Detect which cell encompasses the target text, then output its (x, y) center coordinate. 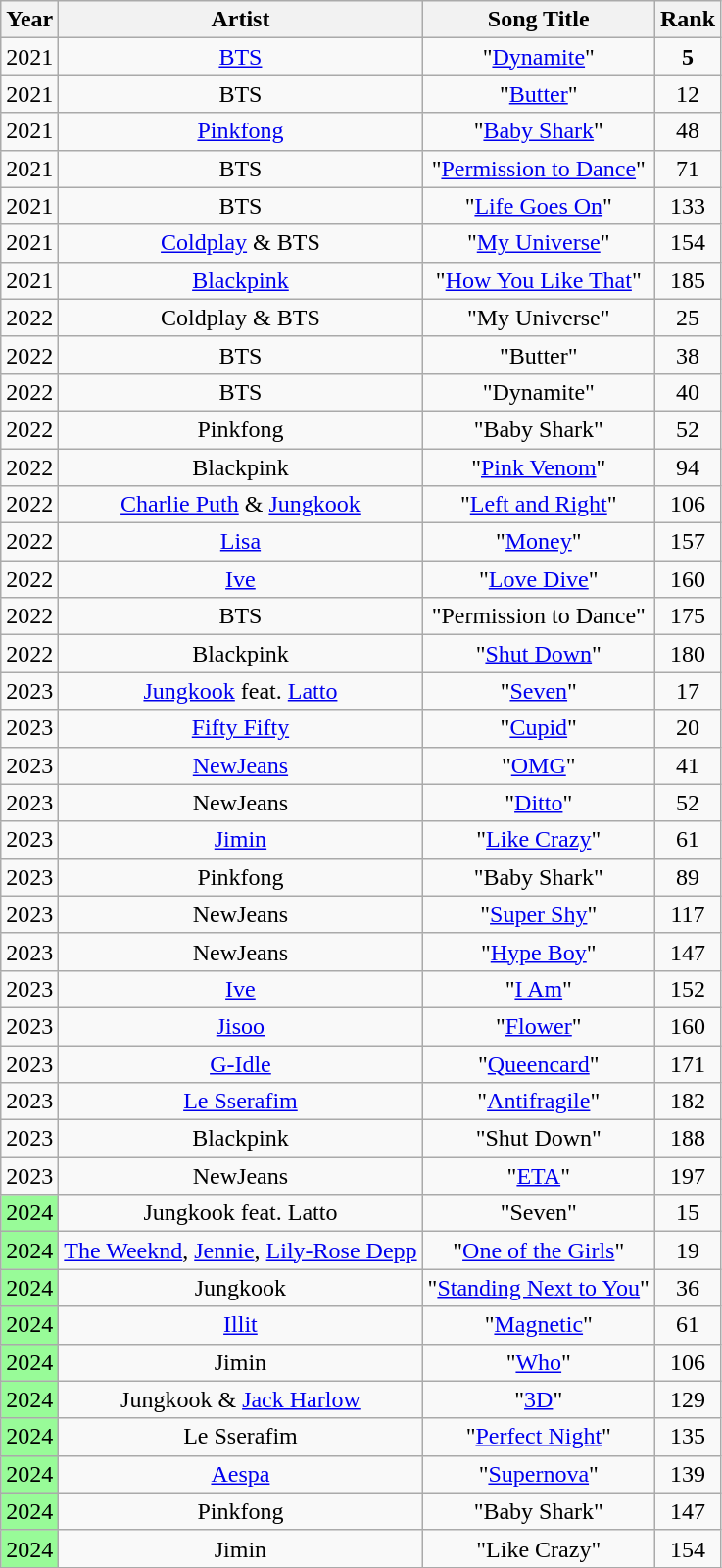
"Cupid" (539, 728)
117 (688, 914)
12 (688, 94)
188 (688, 1139)
89 (688, 877)
175 (688, 616)
"Flower" (539, 1026)
"ETA" (539, 1176)
"I Am" (539, 989)
"Super Shy" (539, 914)
"Left and Right" (539, 505)
Rank (688, 20)
17 (688, 691)
Jungkook (241, 1288)
5 (688, 57)
139 (688, 1474)
"Love Dive" (539, 579)
"Money" (539, 542)
"Hype Boy" (539, 952)
185 (688, 280)
"Antifragile" (539, 1102)
"Pink Venom" (539, 467)
"One of the Girls" (539, 1250)
129 (688, 1399)
G-Idle (241, 1063)
"Magnetic" (539, 1325)
Illit (241, 1325)
71 (688, 169)
"3D" (539, 1399)
Charlie Puth & Jungkook (241, 505)
135 (688, 1437)
48 (688, 131)
Jisoo (241, 1026)
"OMG" (539, 765)
Aespa (241, 1474)
25 (688, 318)
Lisa (241, 542)
"Perfect Night" (539, 1437)
Jungkook & Jack Harlow (241, 1399)
41 (688, 765)
180 (688, 654)
40 (688, 392)
171 (688, 1063)
19 (688, 1250)
15 (688, 1213)
Year (29, 20)
152 (688, 989)
"Queencard" (539, 1063)
"How You Like That" (539, 280)
Artist (241, 20)
The Weeknd, Jennie, Lily-Rose Depp (241, 1250)
157 (688, 542)
"Standing Next to You" (539, 1288)
"Supernova" (539, 1474)
182 (688, 1102)
Song Title (539, 20)
36 (688, 1288)
133 (688, 206)
94 (688, 467)
38 (688, 355)
197 (688, 1176)
"Life Goes On" (539, 206)
"Who" (539, 1362)
"Ditto" (539, 803)
20 (688, 728)
Fifty Fifty (241, 728)
